Provide the [x, y] coordinate of the cell's center where the given text is located.  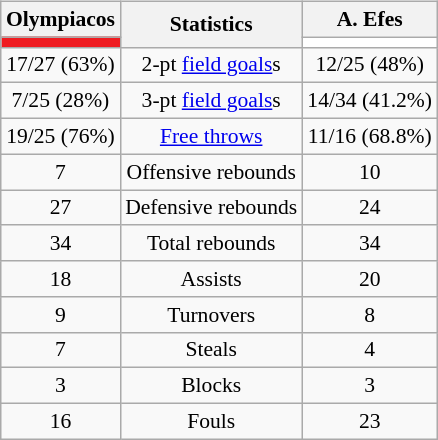
27 [60, 208]
Steals [211, 350]
11/16 (68.8%) [370, 136]
Fouls [211, 421]
Offensive rebounds [211, 172]
2-pt field goalss [211, 65]
4 [370, 350]
17/27 (63%) [60, 65]
Assists [211, 279]
Statistics [211, 24]
Turnovers [211, 314]
Defensive rebounds [211, 208]
18 [60, 279]
24 [370, 208]
7/25 (28%) [60, 101]
Total rebounds [211, 243]
10 [370, 172]
19/25 (76%) [60, 136]
16 [60, 421]
A. Efes [370, 19]
Olympiacos [60, 19]
Blocks [211, 386]
20 [370, 279]
8 [370, 314]
23 [370, 421]
12/25 (48%) [370, 65]
14/34 (41.2%) [370, 101]
3-pt field goalss [211, 101]
9 [60, 314]
Free throws [211, 136]
